From the cell containing the given text, extract its center point as [X, Y] coordinate. 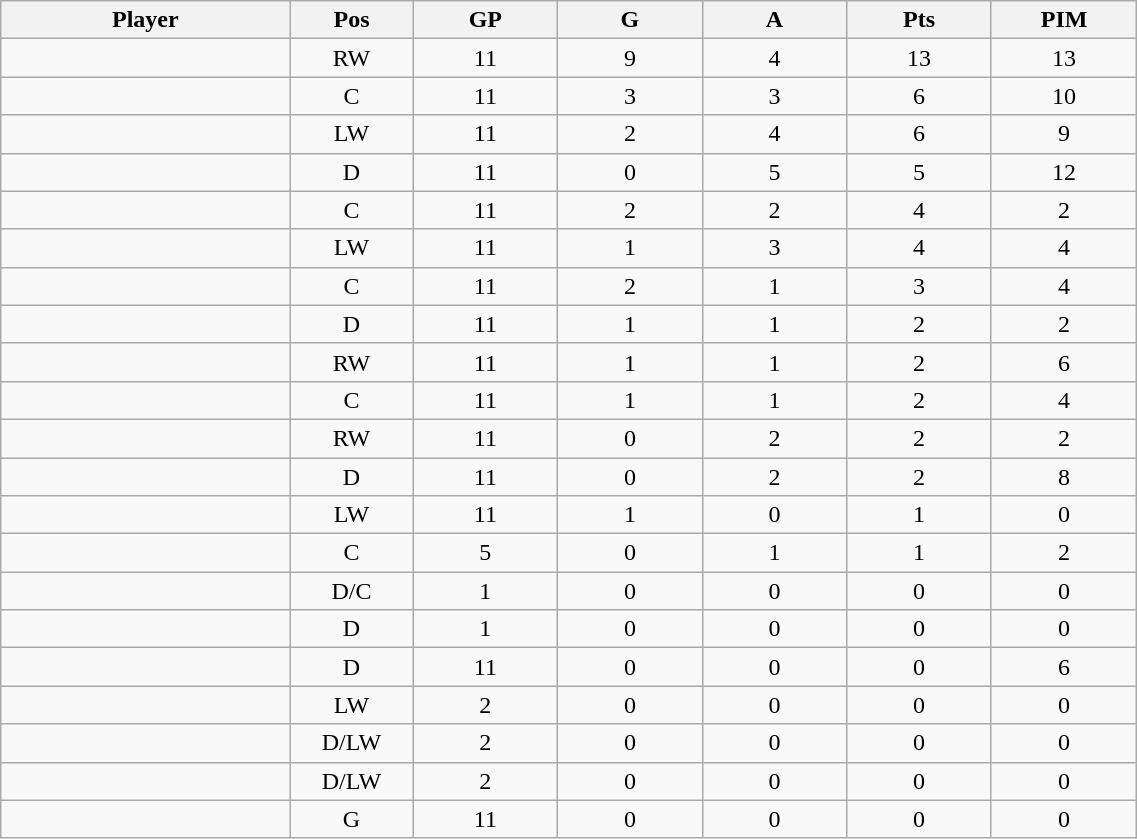
GP [486, 20]
10 [1064, 96]
PIM [1064, 20]
Player [146, 20]
8 [1064, 477]
Pts [920, 20]
A [774, 20]
D/C [352, 591]
Pos [352, 20]
12 [1064, 172]
